Capture the cell that displays the provided text and extract its [X, Y] central coordinate. 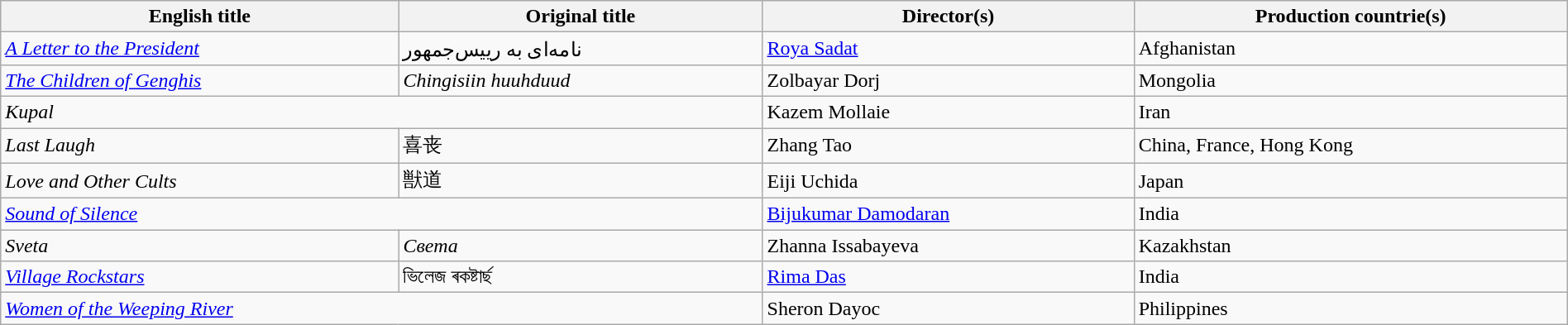
Kupal [382, 112]
Roya Sadat [948, 49]
Zhang Tao [948, 146]
نامه‌ای به رییس‌جمهور [581, 49]
ভিলেজ ৰকষ্টাৰ্ছ [581, 277]
Sveta [200, 246]
Village Rockstars [200, 277]
Afghanistan [1350, 49]
The Children of Genghis [200, 80]
Last Laugh [200, 146]
Sound of Silence [382, 214]
Iran [1350, 112]
Chingisiin huuhduud [581, 80]
China, France, Hong Kong [1350, 146]
Philippines [1350, 308]
獣道 [581, 180]
Zhanna Issabayeva [948, 246]
Production countrie(s) [1350, 17]
Sheron Dayoc [948, 308]
Kazakhstan [1350, 246]
Mongolia [1350, 80]
Original title [581, 17]
A Letter to the President [200, 49]
Love and Other Cults [200, 180]
Света [581, 246]
Women of the Weeping River [382, 308]
Japan [1350, 180]
Director(s) [948, 17]
English title [200, 17]
Rima Das [948, 277]
Bijukumar Damodaran [948, 214]
Kazem Mollaie [948, 112]
喜丧 [581, 146]
Eiji Uchida [948, 180]
Zolbayar Dorj [948, 80]
